Extract the (x, y) coordinate from the center of the cell holding the provided text.  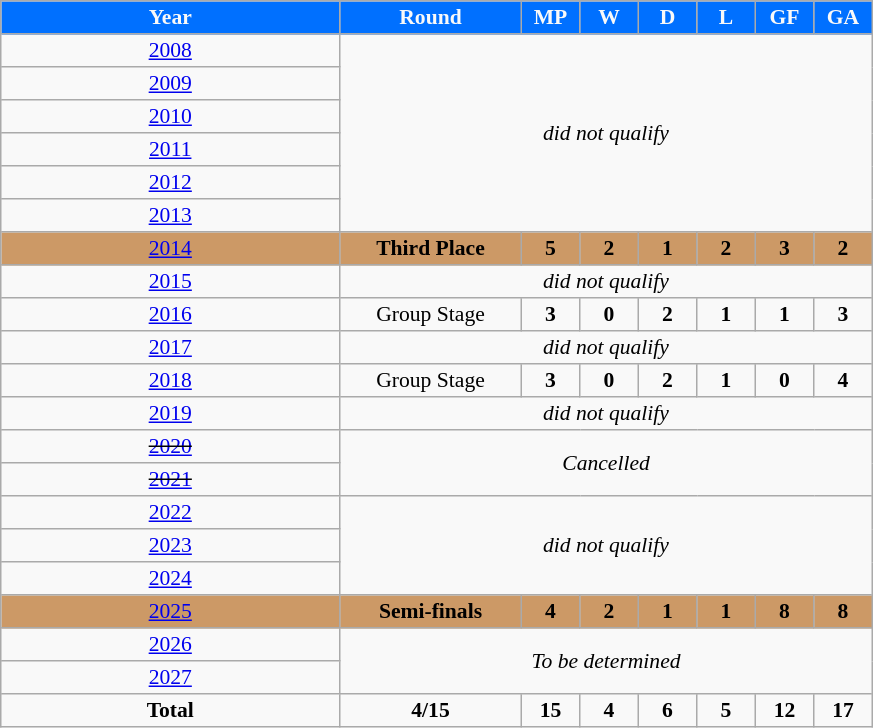
17 (843, 710)
2015 (170, 282)
MP (550, 18)
Total (170, 710)
GF (784, 18)
Year (170, 18)
2024 (170, 578)
2011 (170, 150)
2025 (170, 612)
6 (667, 710)
2027 (170, 678)
2022 (170, 512)
2016 (170, 314)
4/15 (431, 710)
2026 (170, 644)
2014 (170, 248)
Round (431, 18)
2018 (170, 380)
Semi-finals (431, 612)
To be determined (606, 661)
15 (550, 710)
2017 (170, 348)
2008 (170, 50)
2021 (170, 480)
Third Place (431, 248)
L (726, 18)
2020 (170, 446)
2009 (170, 84)
2019 (170, 414)
D (667, 18)
W (609, 18)
2010 (170, 116)
GA (843, 18)
Cancelled (606, 463)
12 (784, 710)
2012 (170, 182)
2023 (170, 546)
2013 (170, 216)
